Return the [X, Y] coordinate for the center point of the cell that contains the specified text.  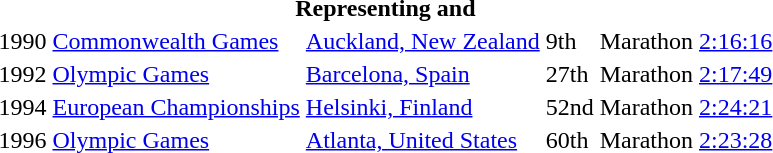
European Championships [176, 107]
Auckland, New Zealand [422, 41]
52nd [570, 107]
Olympic Games [176, 74]
27th [570, 74]
9th [570, 41]
Commonwealth Games [176, 41]
Barcelona, Spain [422, 74]
Helsinki, Finland [422, 107]
